Extract the (x, y) coordinate from the center of the cell holding the provided text.  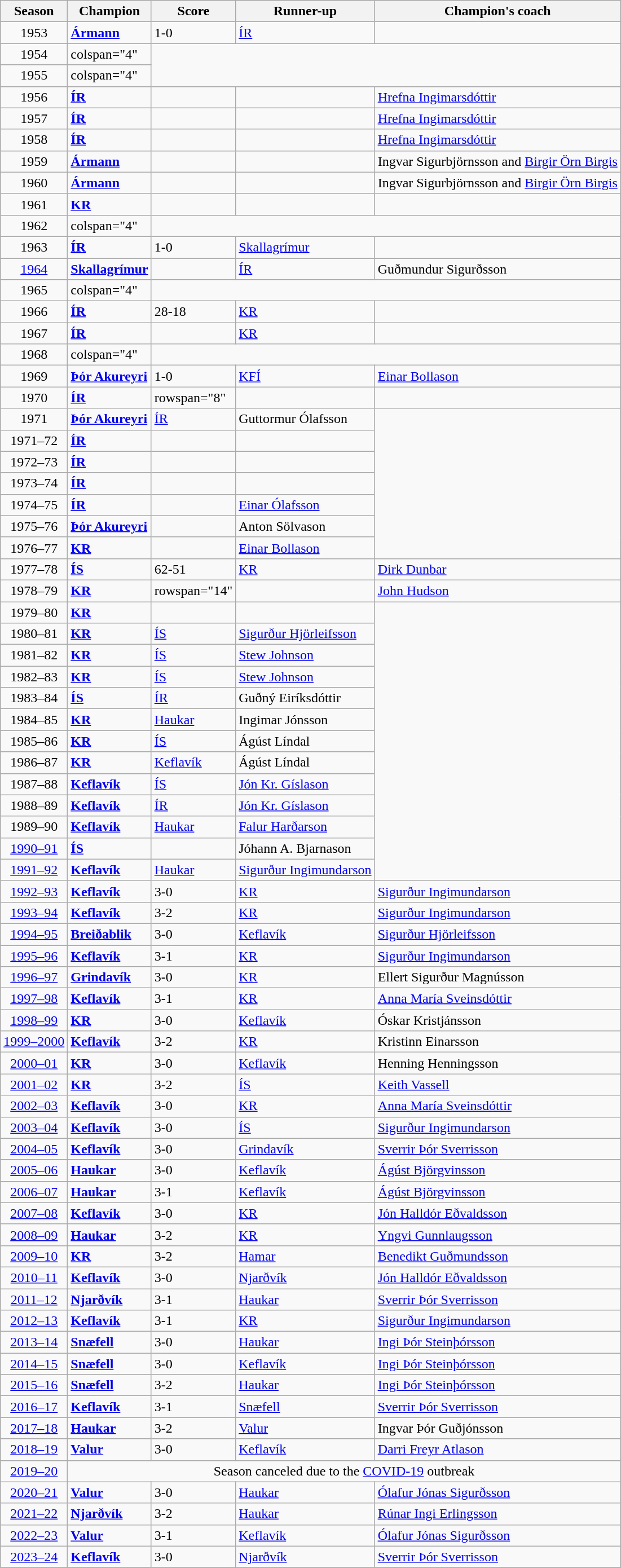
1968 (34, 355)
2007–08 (34, 1213)
1987–88 (34, 784)
Champion's coach (497, 11)
John Hudson (497, 591)
2009–10 (34, 1256)
1974–75 (34, 505)
1963 (34, 247)
2010–11 (34, 1278)
Runner-up (305, 11)
1957 (34, 118)
2008–09 (34, 1235)
Ingimar Jónsson (305, 720)
1996–97 (34, 977)
2018–19 (34, 1450)
1981–82 (34, 655)
Kristinn Einarsson (497, 1042)
1970 (34, 398)
2020–21 (34, 1492)
1998–99 (34, 1020)
1995–96 (34, 956)
2014–15 (34, 1364)
1976–77 (34, 548)
1960 (34, 183)
Jóhann A. Bjarnason (305, 848)
1994–95 (34, 934)
1975–76 (34, 526)
Henning Henningsson (497, 1063)
Falur Harðarson (305, 827)
2022–23 (34, 1535)
1992–93 (34, 891)
Season (34, 11)
Season canceled due to the COVID-19 outbreak (344, 1471)
1965 (34, 290)
KFÍ (305, 376)
1988–89 (34, 805)
1983–84 (34, 698)
Anton Sölvason (305, 526)
2015–16 (34, 1385)
1971 (34, 419)
Ingvar Þór Guðjónsson (497, 1428)
2003–04 (34, 1127)
Hamar (305, 1256)
1958 (34, 140)
Rúnar Ingi Erlingsson (497, 1514)
1969 (34, 376)
1982–83 (34, 677)
2016–17 (34, 1407)
1977–78 (34, 569)
1993–94 (34, 913)
1953 (34, 33)
1985–86 (34, 741)
1959 (34, 161)
2000–01 (34, 1063)
Óskar Kristjánsson (497, 1020)
Score (193, 11)
2006–07 (34, 1192)
Dirk Dunbar (497, 569)
1979–80 (34, 612)
rowspan="8" (193, 398)
1984–85 (34, 720)
1978–79 (34, 591)
rowspan="14" (193, 591)
2012–13 (34, 1321)
Ellert Sigurður Magnússon (497, 977)
1971–72 (34, 441)
Yngvi Gunnlaugsson (497, 1235)
62-51 (193, 569)
1999–2000 (34, 1042)
1997–98 (34, 999)
1966 (34, 312)
Champion (109, 11)
Einar Ólafsson (305, 505)
Breiðablik (109, 934)
Keith Vassell (497, 1085)
28-18 (193, 312)
2021–22 (34, 1514)
1954 (34, 54)
1989–90 (34, 827)
1962 (34, 226)
2023–24 (34, 1557)
Darri Freyr Atlason (497, 1450)
1990–91 (34, 848)
2011–12 (34, 1299)
1986–87 (34, 763)
2001–02 (34, 1085)
1967 (34, 333)
Guðmundur Sigurðsson (497, 269)
Benedikt Guðmundsson (497, 1256)
2019–20 (34, 1471)
1961 (34, 204)
2013–14 (34, 1342)
1955 (34, 76)
1991–92 (34, 870)
1964 (34, 269)
2002–03 (34, 1106)
1972–73 (34, 462)
2004–05 (34, 1149)
2017–18 (34, 1428)
2005–06 (34, 1170)
1956 (34, 97)
1980–81 (34, 634)
Guttormur Ólafsson (305, 419)
Guðný Eiríksdóttir (305, 698)
1973–74 (34, 483)
